Provide the (X, Y) coordinate of the cell's center where the given text is located.  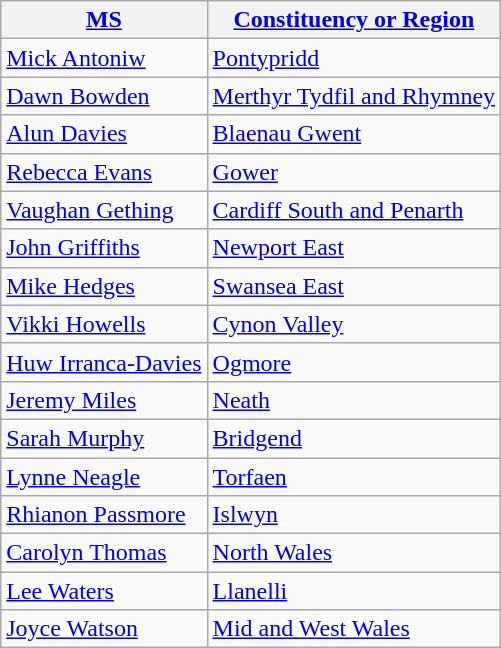
Mid and West Wales (354, 629)
Huw Irranca-Davies (104, 362)
Pontypridd (354, 58)
Sarah Murphy (104, 438)
Constituency or Region (354, 20)
Lynne Neagle (104, 477)
Lee Waters (104, 591)
Vaughan Gething (104, 210)
Gower (354, 172)
Vikki Howells (104, 324)
MS (104, 20)
Torfaen (354, 477)
Jeremy Miles (104, 400)
Merthyr Tydfil and Rhymney (354, 96)
Carolyn Thomas (104, 553)
Newport East (354, 248)
Cynon Valley (354, 324)
Joyce Watson (104, 629)
Blaenau Gwent (354, 134)
Rebecca Evans (104, 172)
Swansea East (354, 286)
Islwyn (354, 515)
Rhianon Passmore (104, 515)
North Wales (354, 553)
Neath (354, 400)
Dawn Bowden (104, 96)
John Griffiths (104, 248)
Cardiff South and Penarth (354, 210)
Llanelli (354, 591)
Mick Antoniw (104, 58)
Ogmore (354, 362)
Mike Hedges (104, 286)
Bridgend (354, 438)
Alun Davies (104, 134)
